Return (X, Y) of the center of cell containing provided text 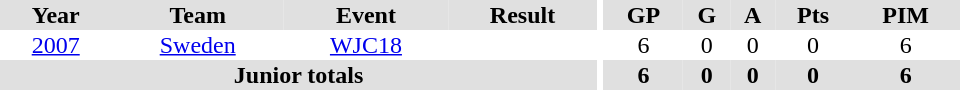
Event (366, 15)
Result (522, 15)
Sweden (198, 45)
Pts (813, 15)
GP (644, 15)
Junior totals (298, 75)
WJC18 (366, 45)
A (752, 15)
Team (198, 15)
Year (56, 15)
2007 (56, 45)
PIM (906, 15)
G (706, 15)
